Locate the cell with the specified text and output its (x, y) center coordinate. 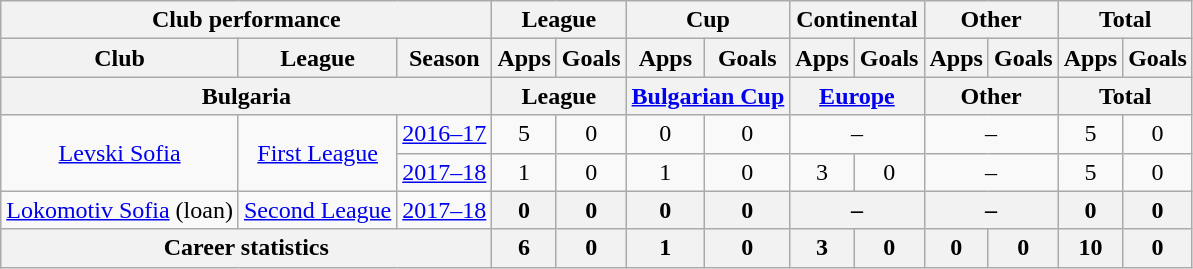
First League (317, 153)
Bulgarian Cup (708, 96)
Club (120, 58)
Bulgaria (246, 96)
Second League (317, 210)
2016–17 (444, 134)
Cup (708, 20)
Continental (857, 20)
Europe (857, 96)
Levski Sofia (120, 153)
Club performance (246, 20)
Lokomotiv Sofia (loan) (120, 210)
6 (524, 248)
Season (444, 58)
10 (1090, 248)
Career statistics (246, 248)
